Locate the cell with the specified text and output its (X, Y) center coordinate. 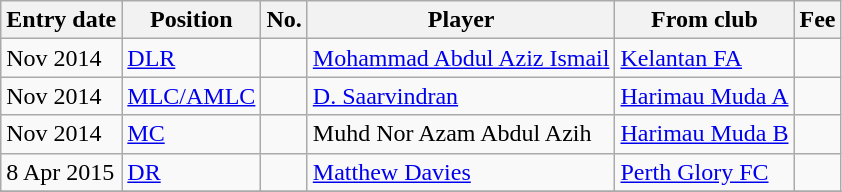
8 Apr 2015 (62, 172)
DR (192, 172)
Harimau Muda B (704, 134)
Perth Glory FC (704, 172)
Position (192, 20)
D. Saarvindran (461, 96)
Fee (818, 20)
DLR (192, 58)
Harimau Muda A (704, 96)
Player (461, 20)
MC (192, 134)
Matthew Davies (461, 172)
Entry date (62, 20)
MLC/AMLC (192, 96)
From club (704, 20)
Muhd Nor Azam Abdul Azih (461, 134)
Mohammad Abdul Aziz Ismail (461, 58)
No. (284, 20)
Kelantan FA (704, 58)
